Capture the cell that displays the provided text and extract its (x, y) central coordinate. 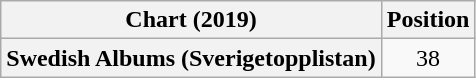
Swedish Albums (Sverigetopplistan) (191, 58)
38 (428, 58)
Position (428, 20)
Chart (2019) (191, 20)
